Extract the [X, Y] coordinate from the center of the cell holding the provided text.  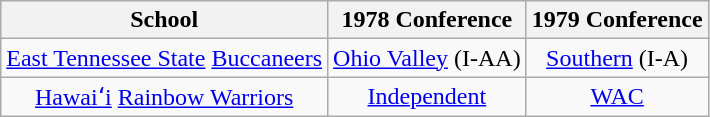
School [164, 20]
Independent [428, 97]
Hawaiʻi Rainbow Warriors [164, 97]
1979 Conference [617, 20]
East Tennessee State Buccaneers [164, 58]
Ohio Valley (I-AA) [428, 58]
Southern (I-A) [617, 58]
WAC [617, 97]
1978 Conference [428, 20]
